From the cell containing the given text, extract its center point as (x, y) coordinate. 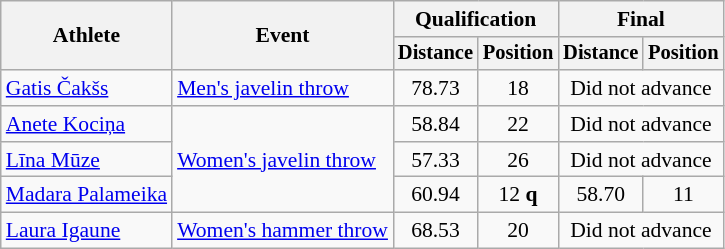
Madara Palameika (86, 195)
57.33 (436, 160)
Event (282, 36)
60.94 (436, 195)
Women's hammer throw (282, 231)
Qualification (476, 19)
Līna Mūze (86, 160)
Anete Kociņa (86, 124)
12 q (518, 195)
26 (518, 160)
Men's javelin throw (282, 88)
11 (683, 195)
22 (518, 124)
Athlete (86, 36)
Women's javelin throw (282, 160)
20 (518, 231)
78.73 (436, 88)
68.53 (436, 231)
Gatis Čakšs (86, 88)
18 (518, 88)
Laura Igaune (86, 231)
58.70 (600, 195)
Final (640, 19)
58.84 (436, 124)
